Identify which cell holds the provided text, then report its [x, y] central coordinate. 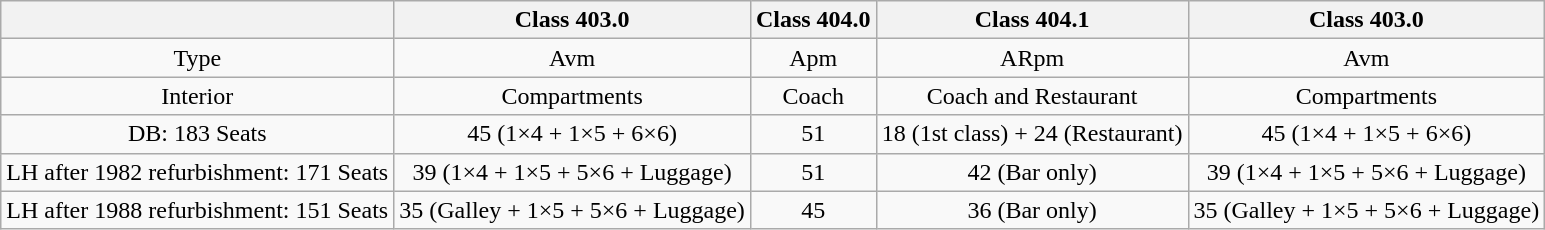
ARpm [1032, 58]
Coach [813, 96]
Coach and Restaurant [1032, 96]
Class 404.0 [813, 20]
DB: 183 Seats [198, 134]
42 (Bar only) [1032, 172]
Interior [198, 96]
LH after 1982 refurbishment: 171 Seats [198, 172]
36 (Bar only) [1032, 210]
Apm [813, 58]
Type [198, 58]
18 (1st class) + 24 (Restaurant) [1032, 134]
Class 404.1 [1032, 20]
LH after 1988 refurbishment: 151 Seats [198, 210]
45 [813, 210]
